Output the (x, y) coordinate of the center of the cell containing the given text.  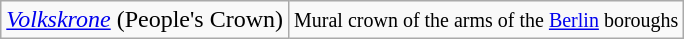
Volkskrone (People's Crown) (145, 20)
Mural crown of the arms of the Berlin boroughs (486, 20)
